Return [X, Y] of the center of cell containing provided text 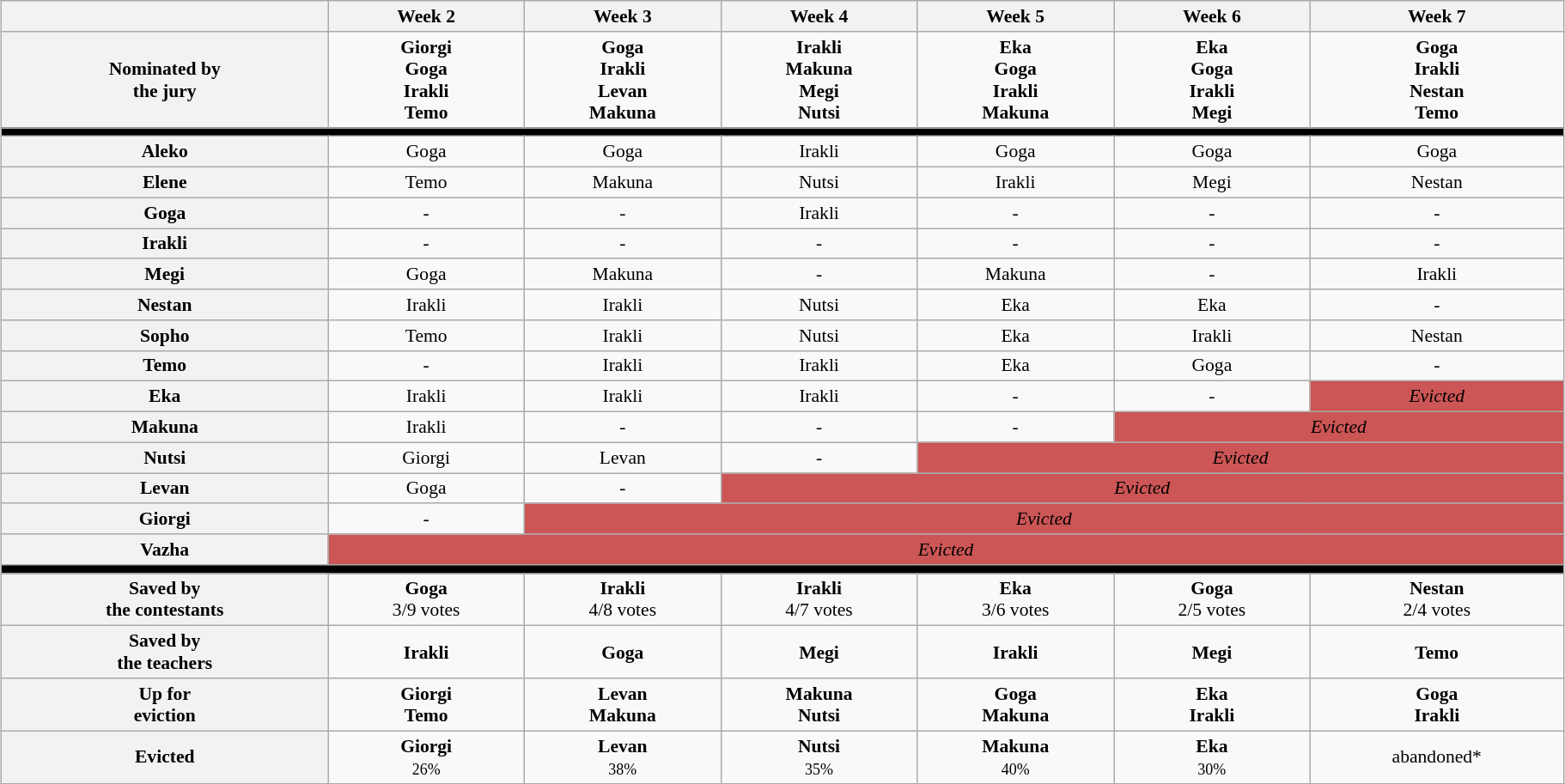
GiorgiTemo [426, 704]
Eka3/6 votes [1015, 599]
Goga3/9 votes [426, 599]
Week 2 [426, 16]
EkaIrakli [1213, 704]
GogaIrakli [1436, 704]
Nestan2/4 votes [1436, 599]
Saved bythe contestants [165, 599]
Elene [165, 183]
Week 3 [622, 16]
abandoned* [1436, 757]
GogaIrakliLevanMakuna [622, 80]
Giorgi26% [426, 757]
Nutsi35% [819, 757]
Sopho [165, 336]
GogaMakuna [1015, 704]
Goga2/5 votes [1213, 599]
EkaGogaIrakliMakuna [1015, 80]
Up foreviction [165, 704]
Aleko [165, 152]
Makuna40% [1015, 757]
Levan38% [622, 757]
Nominated by the jury [165, 80]
GiorgiGogaIrakliTemo [426, 80]
IrakliMakunaMegiNutsi [819, 80]
Week 4 [819, 16]
GogaIrakliNestanTemo [1436, 80]
Week 6 [1213, 16]
Vazha [165, 550]
MakunaNutsi [819, 704]
EkaGogaIrakliMegi [1213, 80]
Saved bythe teachers [165, 653]
Week 7 [1436, 16]
Week 5 [1015, 16]
Irakli4/8 votes [622, 599]
Irakli4/7 votes [819, 599]
LevanMakuna [622, 704]
Eka30% [1213, 757]
